Detect which cell encompasses the target text, then output its (x, y) center coordinate. 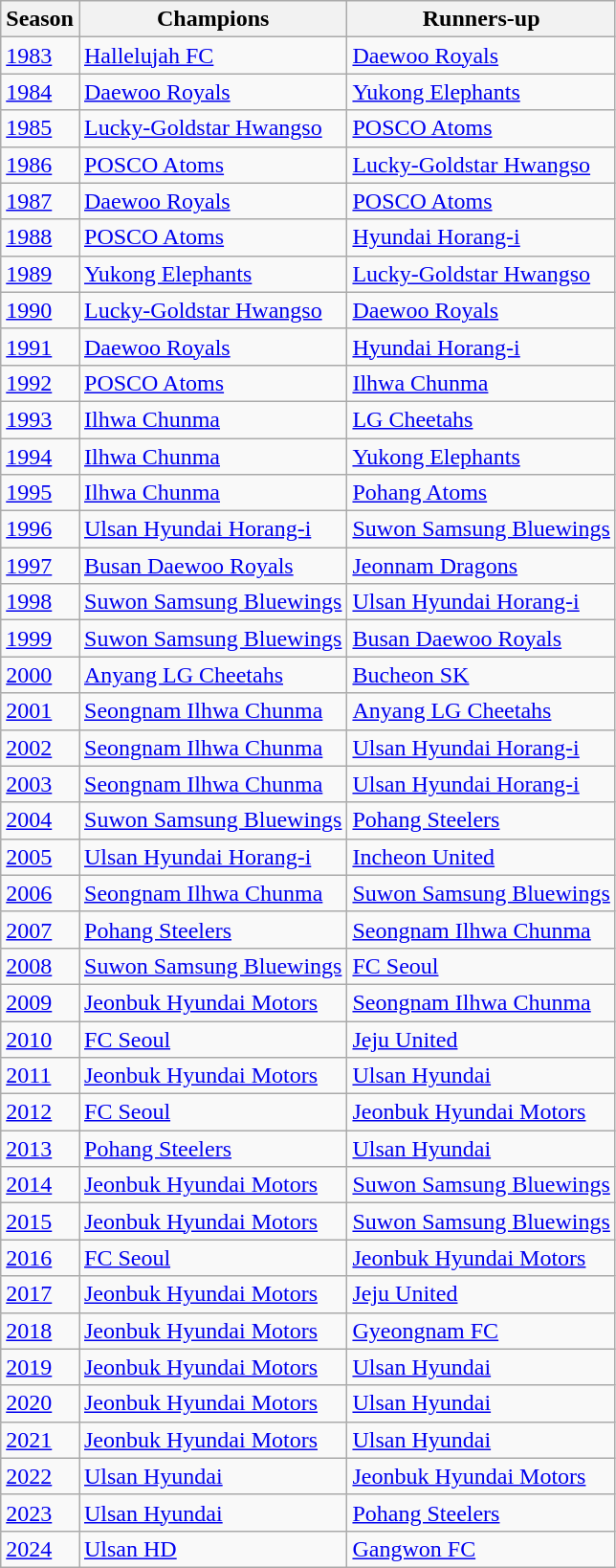
2023 (40, 1512)
1994 (40, 457)
1992 (40, 383)
2010 (40, 1039)
LG Cheetahs (481, 419)
2016 (40, 1258)
1983 (40, 56)
2019 (40, 1367)
1986 (40, 165)
2002 (40, 748)
2022 (40, 1476)
Gyeongnam FC (481, 1331)
1988 (40, 237)
2005 (40, 857)
Pohang Atoms (481, 493)
2004 (40, 820)
2017 (40, 1294)
2024 (40, 1549)
1995 (40, 493)
1998 (40, 602)
2008 (40, 966)
1985 (40, 128)
2018 (40, 1331)
1991 (40, 347)
Bucheon SK (481, 675)
2001 (40, 711)
2014 (40, 1185)
1997 (40, 566)
Jeonnam Dragons (481, 566)
2003 (40, 784)
2009 (40, 1002)
Runners-up (481, 19)
2020 (40, 1403)
2015 (40, 1221)
1989 (40, 274)
1987 (40, 201)
Season (40, 19)
Hallelujah FC (212, 56)
2012 (40, 1112)
1993 (40, 419)
1984 (40, 92)
2021 (40, 1440)
1990 (40, 310)
2011 (40, 1076)
Champions (212, 19)
1999 (40, 638)
Gangwon FC (481, 1549)
2007 (40, 930)
2006 (40, 893)
2000 (40, 675)
1996 (40, 529)
2013 (40, 1149)
Incheon United (481, 857)
Ulsan HD (212, 1549)
